Search for the cell housing the specified text and yield its (x, y) center coordinate. 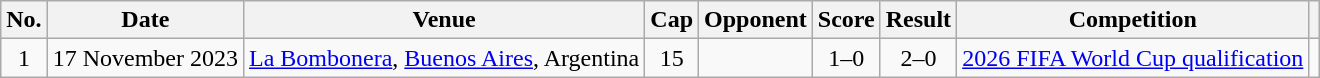
Cap (672, 20)
17 November 2023 (145, 58)
Opponent (756, 20)
No. (24, 20)
2–0 (918, 58)
1–0 (846, 58)
Result (918, 20)
Competition (1133, 20)
Venue (444, 20)
La Bombonera, Buenos Aires, Argentina (444, 58)
Date (145, 20)
Score (846, 20)
2026 FIFA World Cup qualification (1133, 58)
1 (24, 58)
15 (672, 58)
